Identify which cell holds the provided text, then report its (X, Y) central coordinate. 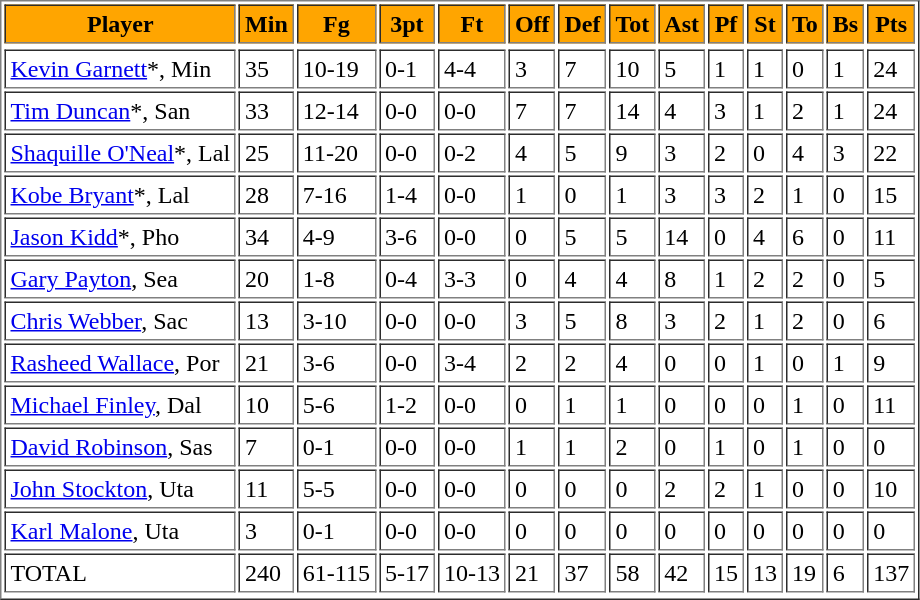
34 (266, 238)
Michael Finley, Dal (120, 406)
42 (682, 574)
Bs (846, 24)
Jason Kidd*, Pho (120, 238)
35 (266, 70)
5-5 (336, 490)
1-4 (407, 196)
Gary Payton, Sea (120, 280)
25 (266, 154)
1-2 (407, 406)
61-115 (336, 574)
Tot (633, 24)
Pts (891, 24)
240 (266, 574)
137 (891, 574)
10-19 (336, 70)
12-14 (336, 112)
3-10 (336, 322)
Player (120, 24)
To (805, 24)
5-6 (336, 406)
0-4 (407, 280)
11-20 (336, 154)
3-3 (472, 280)
Off (532, 24)
4-4 (472, 70)
33 (266, 112)
7-16 (336, 196)
0-2 (472, 154)
10-13 (472, 574)
58 (633, 574)
Chris Webber, Sac (120, 322)
3pt (407, 24)
28 (266, 196)
Kevin Garnett*, Min (120, 70)
Shaquille O'Neal*, Lal (120, 154)
20 (266, 280)
Min (266, 24)
St (765, 24)
Ast (682, 24)
Tim Duncan*, San (120, 112)
4-9 (336, 238)
John Stockton, Uta (120, 490)
TOTAL (120, 574)
Def (583, 24)
Kobe Bryant*, Lal (120, 196)
1-8 (336, 280)
Pf (726, 24)
Karl Malone, Uta (120, 532)
Ft (472, 24)
Rasheed Wallace, Por (120, 364)
19 (805, 574)
22 (891, 154)
5-17 (407, 574)
3-4 (472, 364)
Fg (336, 24)
David Robinson, Sas (120, 448)
37 (583, 574)
